Return the [x, y] coordinate for the center point of the cell that contains the specified text.  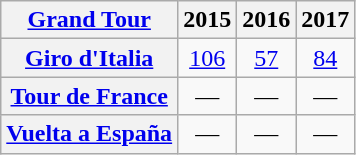
2016 [266, 20]
84 [326, 58]
106 [208, 58]
57 [266, 58]
2015 [208, 20]
2017 [326, 20]
Giro d'Italia [90, 58]
Tour de France [90, 96]
Vuelta a España [90, 134]
Grand Tour [90, 20]
